Extract the [X, Y] coordinate from the center of the cell holding the provided text.  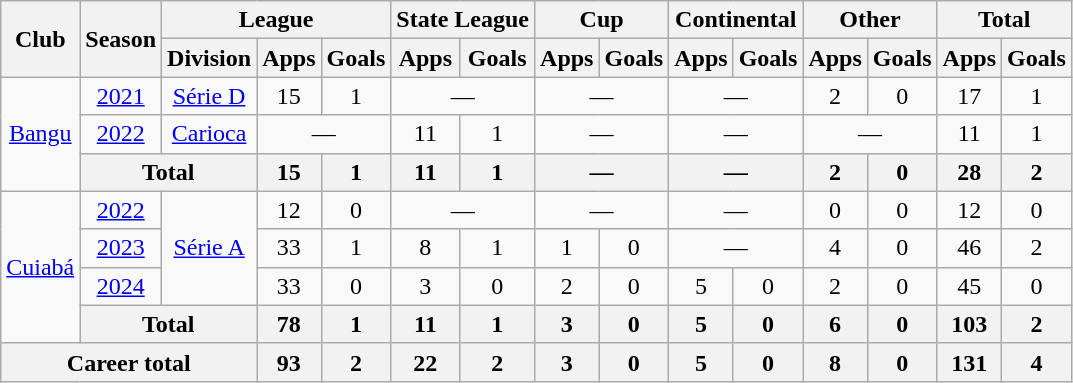
93 [289, 362]
2023 [121, 248]
Continental [736, 20]
45 [969, 286]
Série A [210, 248]
Bangu [40, 134]
22 [426, 362]
131 [969, 362]
Carioca [210, 134]
Season [121, 39]
State League [463, 20]
78 [289, 324]
2021 [121, 96]
46 [969, 248]
Career total [129, 362]
17 [969, 96]
Série D [210, 96]
Division [210, 58]
28 [969, 172]
Cup [602, 20]
2024 [121, 286]
Other [870, 20]
Cuiabá [40, 267]
Club [40, 39]
League [276, 20]
103 [969, 324]
6 [835, 324]
